Pinpoint the cell where the given text exists, returning its (X, Y) midpoint coordinate. 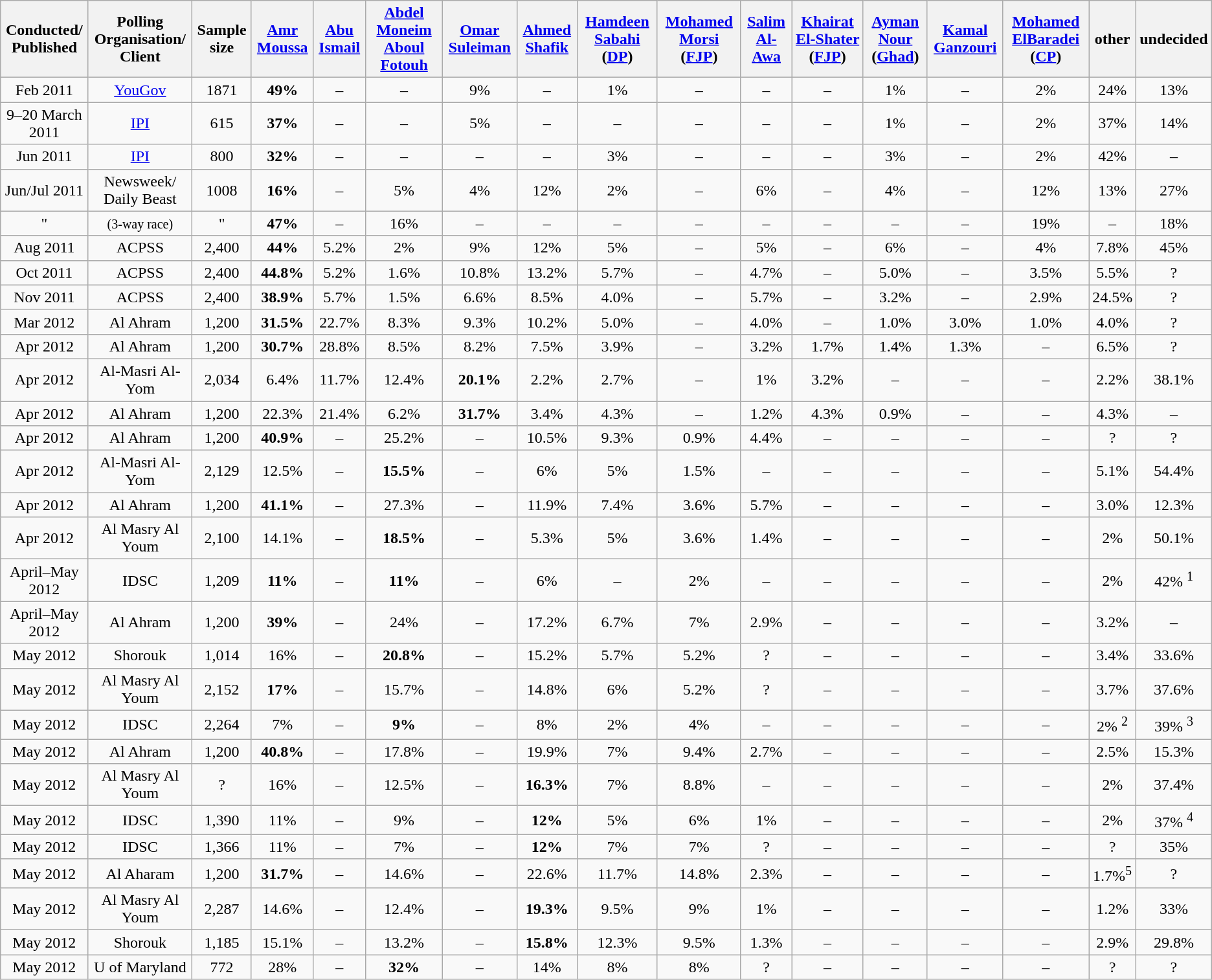
9–20 March 2011 (44, 123)
44.8% (282, 273)
39% (282, 623)
other (1112, 39)
Omar Suleiman (480, 39)
U of Maryland (140, 967)
2,100 (222, 539)
2,129 (222, 471)
3.9% (618, 346)
3.7% (1112, 689)
10.5% (547, 438)
Conducted/ Published (44, 39)
19% (1046, 223)
30.7% (282, 346)
Kamal Ganzouri (965, 39)
15.2% (547, 656)
Hamdeen Sabahi (DP) (618, 39)
15.7% (404, 689)
40.9% (282, 438)
37.4% (1174, 785)
Mohamed ElBaradei (CP) (1046, 39)
(3-way race) (140, 223)
1871 (222, 90)
Aug 2011 (44, 248)
38.9% (282, 297)
1.7% (827, 346)
1,390 (222, 821)
Mohamed Morsi (FJP) (699, 39)
8.2% (480, 346)
2,287 (222, 909)
4.7% (766, 273)
16.3% (547, 785)
37% 4 (1174, 821)
1.6% (404, 273)
6.5% (1112, 346)
2,152 (222, 689)
39% 3 (1174, 725)
Jun/Jul 2011 (44, 190)
6.6% (480, 297)
Newsweek/Daily Beast (140, 190)
undecided (1174, 39)
40.8% (282, 752)
Oct 2011 (44, 273)
7.4% (618, 505)
615 (222, 123)
5.5% (1112, 273)
8.3% (404, 322)
33.6% (1174, 656)
Al Aharam (140, 874)
Abu Ismail (339, 39)
Salim Al-Awa (766, 39)
Amr Moussa (282, 39)
33% (1174, 909)
15.3% (1174, 752)
24.5% (1112, 297)
25.2% (404, 438)
17% (282, 689)
35% (1174, 847)
28.8% (339, 346)
Nov 2011 (44, 297)
10.8% (480, 273)
50.1% (1174, 539)
42% (1112, 157)
19.9% (547, 752)
20.8% (404, 656)
15.8% (547, 942)
Feb 2011 (44, 90)
47% (282, 223)
1.7%5 (1112, 874)
Ayman Nour (Ghad) (895, 39)
2,034 (222, 379)
5.1% (1112, 471)
38.1% (1174, 379)
2,264 (222, 725)
1,366 (222, 847)
YouGov (140, 90)
Polling Organisation/Client (140, 39)
3.5% (1046, 273)
Abdel Moneim Aboul Fotouh (404, 39)
15.5% (404, 471)
49% (282, 90)
10.2% (547, 322)
6.4% (282, 379)
27% (1174, 190)
Jun 2011 (44, 157)
Ahmed Shafik (547, 39)
45% (1174, 248)
8.8% (699, 785)
4.4% (766, 438)
17.2% (547, 623)
7.5% (547, 346)
22.3% (282, 414)
15.1% (282, 942)
2.3% (766, 874)
22.7% (339, 322)
44% (282, 248)
18.5% (404, 539)
5.3% (547, 539)
7.8% (1112, 248)
22.6% (547, 874)
6.2% (404, 414)
Mar 2012 (44, 322)
29.8% (1174, 942)
42% 1 (1174, 580)
41.1% (282, 505)
21.4% (339, 414)
11.9% (547, 505)
1,209 (222, 580)
1,185 (222, 942)
2% 2 (1112, 725)
37.6% (1174, 689)
1,014 (222, 656)
28% (282, 967)
9.4% (699, 752)
1008 (222, 190)
772 (222, 967)
6.7% (618, 623)
14.1% (282, 539)
54.4% (1174, 471)
Khairat El-Shater (FJP) (827, 39)
19.3% (547, 909)
20.1% (480, 379)
27.3% (404, 505)
18% (1174, 223)
2.5% (1112, 752)
800 (222, 157)
31.5% (282, 322)
Sample size (222, 39)
17.8% (404, 752)
